For the text-containing cell, return its midpoint in [x, y] coordinate format. 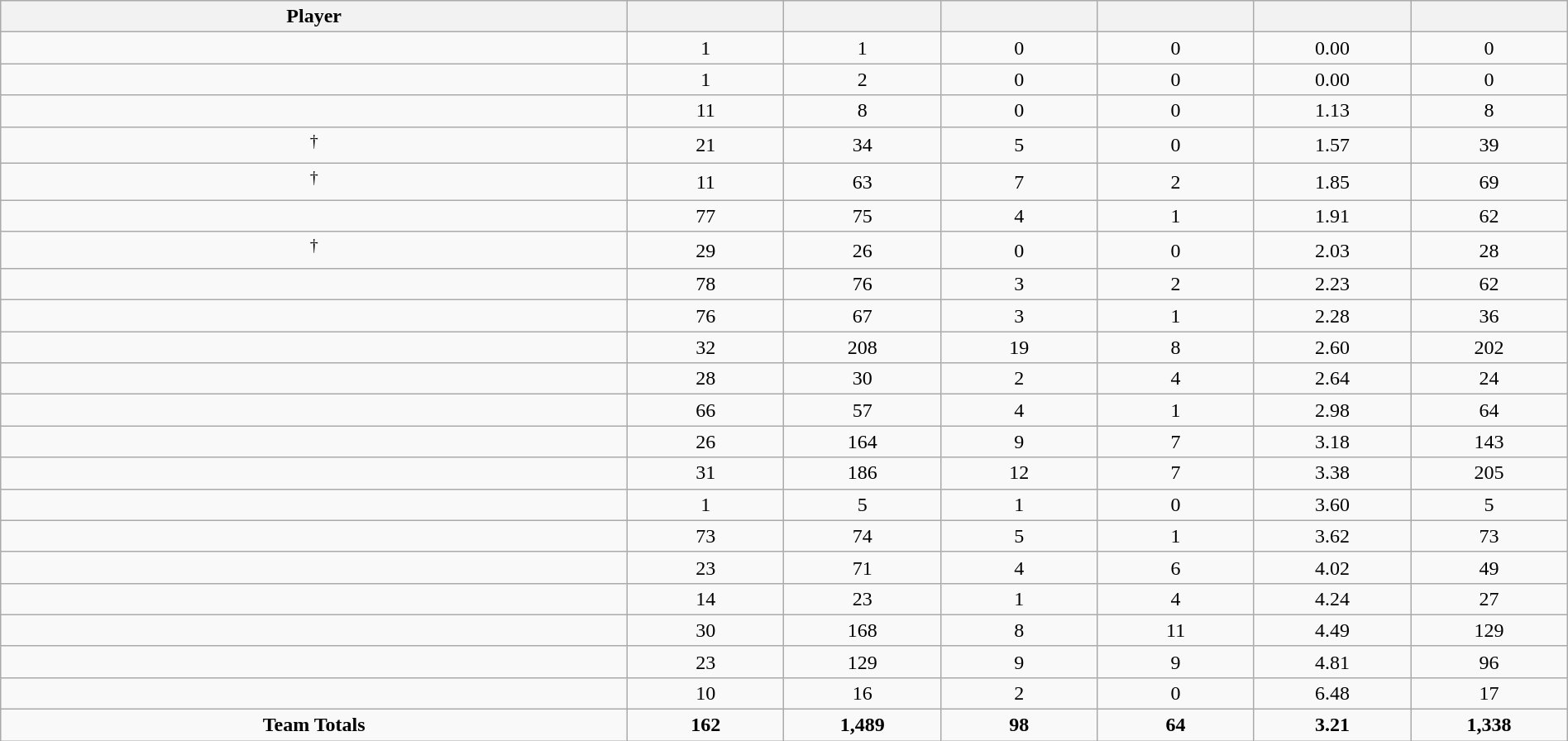
2.03 [1331, 250]
66 [706, 410]
1.57 [1331, 146]
77 [706, 216]
4.49 [1331, 630]
186 [862, 473]
19 [1019, 347]
162 [706, 725]
16 [862, 694]
71 [862, 567]
63 [862, 182]
49 [1489, 567]
75 [862, 216]
3.60 [1331, 504]
205 [1489, 473]
34 [862, 146]
1.13 [1331, 111]
74 [862, 536]
32 [706, 347]
168 [862, 630]
3.18 [1331, 442]
208 [862, 347]
14 [706, 599]
1,489 [862, 725]
21 [706, 146]
17 [1489, 694]
31 [706, 473]
2.28 [1331, 316]
27 [1489, 599]
1.85 [1331, 182]
6.48 [1331, 694]
1.91 [1331, 216]
Player [314, 17]
4.24 [1331, 599]
36 [1489, 316]
78 [706, 284]
4.81 [1331, 662]
2.60 [1331, 347]
2.98 [1331, 410]
Team Totals [314, 725]
39 [1489, 146]
202 [1489, 347]
3.62 [1331, 536]
4.02 [1331, 567]
1,338 [1489, 725]
10 [706, 694]
12 [1019, 473]
2.64 [1331, 379]
2.23 [1331, 284]
96 [1489, 662]
67 [862, 316]
98 [1019, 725]
69 [1489, 182]
29 [706, 250]
164 [862, 442]
143 [1489, 442]
57 [862, 410]
24 [1489, 379]
3.38 [1331, 473]
3.21 [1331, 725]
6 [1176, 567]
